Locate the cell with the specified text and output its [x, y] center coordinate. 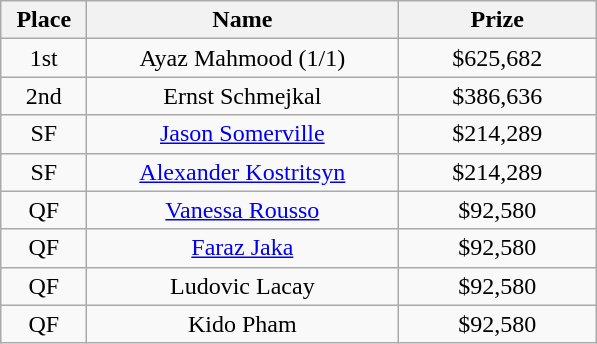
$386,636 [498, 96]
Ayaz Mahmood (1/1) [242, 58]
Vanessa Rousso [242, 210]
Ernst Schmejkal [242, 96]
Faraz Jaka [242, 248]
Jason Somerville [242, 134]
$625,682 [498, 58]
Alexander Kostritsyn [242, 172]
1st [44, 58]
Prize [498, 20]
Name [242, 20]
Place [44, 20]
2nd [44, 96]
Kido Pham [242, 324]
Ludovic Lacay [242, 286]
